Capture the cell that displays the provided text and extract its [x, y] central coordinate. 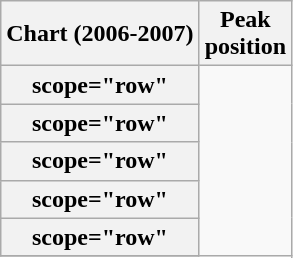
Peakposition [245, 34]
Chart (2006-2007) [100, 34]
